Output the (X, Y) coordinate of the center of the cell containing the given text.  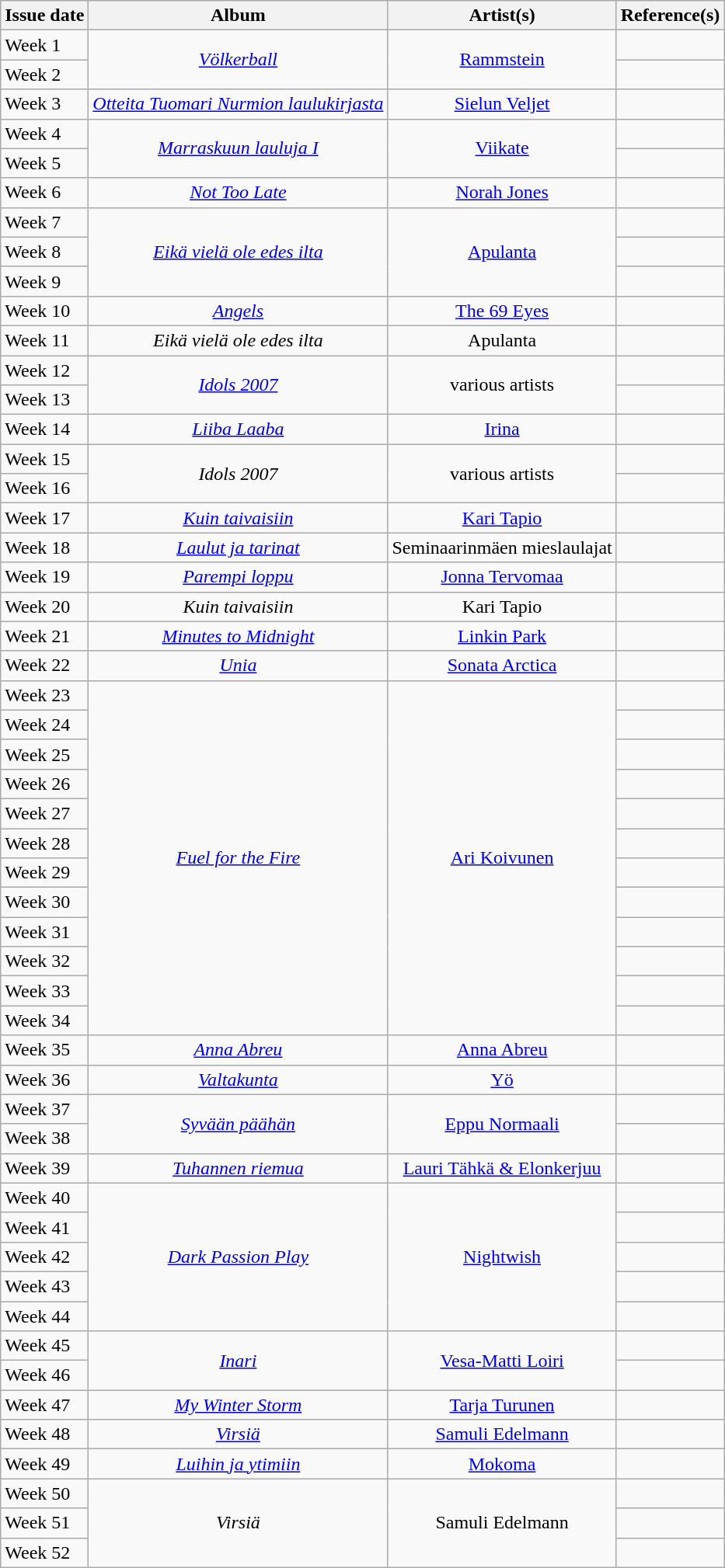
Week 1 (45, 45)
Week 26 (45, 784)
Week 2 (45, 75)
Week 25 (45, 754)
Week 16 (45, 488)
Week 36 (45, 1080)
Week 32 (45, 961)
Laulut ja tarinat (238, 548)
Week 37 (45, 1109)
Völkerball (238, 60)
Minutes to Midnight (238, 636)
Luihin ja ytimiin (238, 1464)
Week 42 (45, 1257)
Norah Jones (502, 193)
Week 24 (45, 725)
Week 41 (45, 1227)
Linkin Park (502, 636)
Week 38 (45, 1139)
Week 12 (45, 370)
Week 11 (45, 340)
Not Too Late (238, 193)
Album (238, 16)
Week 34 (45, 1020)
Week 44 (45, 1316)
Yö (502, 1080)
Fuel for the Fire (238, 857)
Week 14 (45, 429)
Tarja Turunen (502, 1405)
Week 19 (45, 577)
Eppu Normaali (502, 1124)
Week 45 (45, 1346)
Vesa-Matti Loiri (502, 1361)
Week 21 (45, 636)
Week 52 (45, 1552)
Week 30 (45, 902)
Week 48 (45, 1434)
Jonna Tervomaa (502, 577)
Liiba Laaba (238, 429)
Week 29 (45, 873)
Week 49 (45, 1464)
Syvään päähän (238, 1124)
Week 4 (45, 134)
Week 20 (45, 607)
Reference(s) (670, 16)
Week 9 (45, 281)
Valtakunta (238, 1080)
Week 23 (45, 695)
Week 39 (45, 1168)
Week 13 (45, 400)
Irina (502, 429)
Week 35 (45, 1050)
Week 15 (45, 459)
Week 28 (45, 843)
Tuhannen riemua (238, 1168)
Week 17 (45, 518)
Week 43 (45, 1286)
Week 50 (45, 1493)
The 69 Eyes (502, 311)
Angels (238, 311)
My Winter Storm (238, 1405)
Dark Passion Play (238, 1257)
Rammstein (502, 60)
Ari Koivunen (502, 857)
Week 46 (45, 1375)
Week 6 (45, 193)
Sonata Arctica (502, 666)
Week 51 (45, 1523)
Week 27 (45, 813)
Week 3 (45, 104)
Week 47 (45, 1405)
Otteita Tuomari Nurmion laulukirjasta (238, 104)
Viikate (502, 148)
Nightwish (502, 1257)
Seminaarinmäen mieslaulajat (502, 548)
Issue date (45, 16)
Inari (238, 1361)
Week 18 (45, 548)
Week 33 (45, 991)
Week 22 (45, 666)
Marraskuun lauluja I (238, 148)
Week 10 (45, 311)
Week 31 (45, 932)
Week 40 (45, 1198)
Unia (238, 666)
Week 7 (45, 222)
Lauri Tähkä & Elonkerjuu (502, 1168)
Week 8 (45, 252)
Artist(s) (502, 16)
Sielun Veljet (502, 104)
Week 5 (45, 163)
Mokoma (502, 1464)
Parempi loppu (238, 577)
